Detect which cell encompasses the target text, then output its [X, Y] center coordinate. 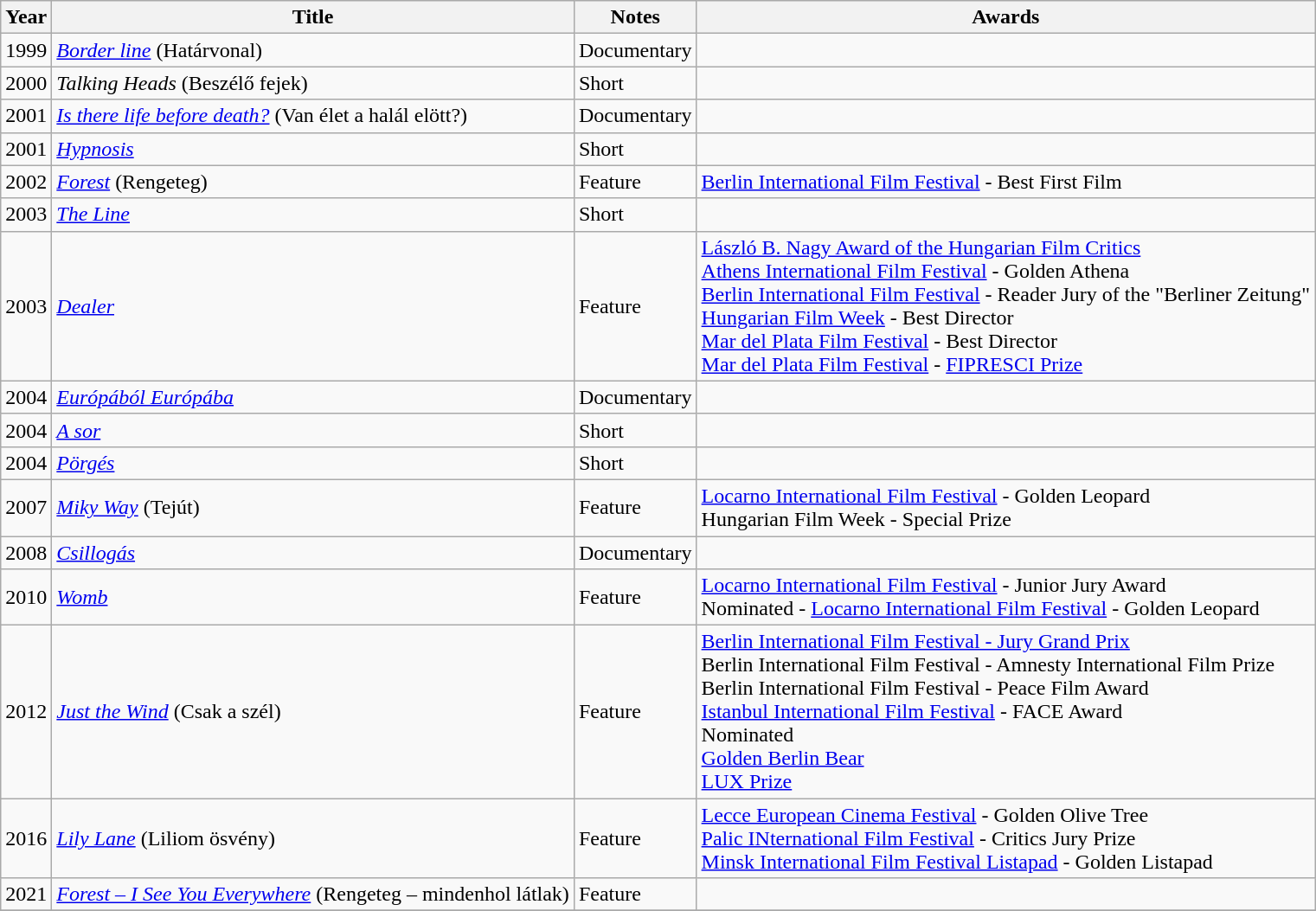
Csillogás [313, 553]
2021 [26, 895]
Forest (Rengeteg) [313, 182]
2010 [26, 597]
Awards [1005, 17]
Womb [313, 597]
2008 [26, 553]
Locarno International Film Festival - Golden LeopardHungarian Film Week - Special Prize [1005, 507]
The Line [313, 215]
Title [313, 17]
Berlin International Film Festival - Best First Film [1005, 182]
2000 [26, 83]
1999 [26, 50]
A sor [313, 430]
2007 [26, 507]
2002 [26, 182]
Talking Heads (Beszélő fejek) [313, 83]
Border line (Határvonal) [313, 50]
Lily Lane (Liliom ösvény) [313, 838]
2016 [26, 838]
Forest – I See You Everywhere (Rengeteg – mindenhol látlak) [313, 895]
Is there life before death? (Van élet a halál elött?) [313, 116]
Pörgés [313, 463]
Locarno International Film Festival - Junior Jury AwardNominated - Locarno International Film Festival - Golden Leopard [1005, 597]
Year [26, 17]
Hypnosis [313, 149]
Miky Way (Tejút) [313, 507]
Notes [635, 17]
Európából Európába [313, 397]
Just the Wind (Csak a szél) [313, 712]
Dealer [313, 306]
2012 [26, 712]
